Capture the cell that displays the provided text and extract its (X, Y) central coordinate. 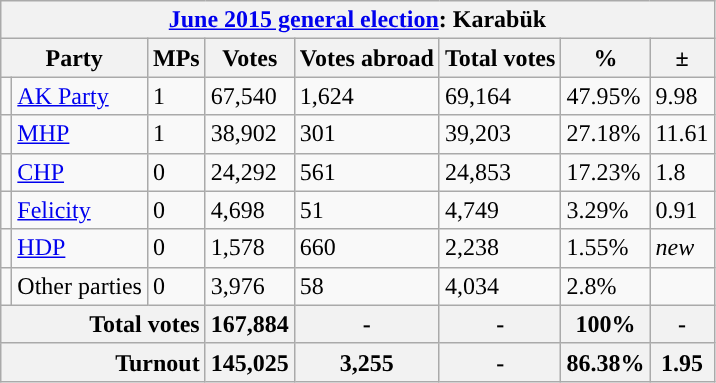
1.8 (682, 172)
new (682, 248)
0.91 (682, 210)
Other parties (80, 286)
67,540 (250, 96)
3.29% (606, 210)
Votes (250, 58)
1.55% (606, 248)
660 (366, 248)
2,238 (500, 248)
Turnout (103, 362)
145,025 (250, 362)
Felicity (80, 210)
June 2015 general election: Karabük (358, 20)
301 (366, 134)
4,034 (500, 286)
HDP (80, 248)
17.23% (606, 172)
3,976 (250, 286)
58 (366, 286)
4,749 (500, 210)
3,255 (366, 362)
4,698 (250, 210)
1.95 (682, 362)
MHP (80, 134)
561 (366, 172)
CHP (80, 172)
100% (606, 324)
1,624 (366, 96)
38,902 (250, 134)
167,884 (250, 324)
AK Party (80, 96)
9.98 (682, 96)
MPs (176, 58)
11.61 (682, 134)
Party (74, 58)
51 (366, 210)
1,578 (250, 248)
39,203 (500, 134)
Votes abroad (366, 58)
% (606, 58)
69,164 (500, 96)
24,853 (500, 172)
2.8% (606, 286)
86.38% (606, 362)
47.95% (606, 96)
24,292 (250, 172)
27.18% (606, 134)
± (682, 58)
